Return the [X, Y] coordinate for the center point of the cell that contains the specified text.  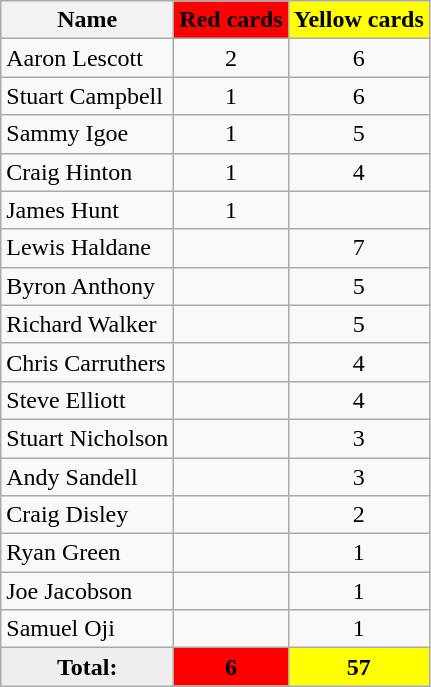
Craig Hinton [88, 172]
Total: [88, 667]
Samuel Oji [88, 629]
Joe Jacobson [88, 591]
Stuart Nicholson [88, 438]
Richard Walker [88, 324]
Sammy Igoe [88, 134]
Red cards [231, 20]
Byron Anthony [88, 286]
Yellow cards [358, 20]
Steve Elliott [88, 400]
James Hunt [88, 210]
7 [358, 248]
Lewis Haldane [88, 248]
Andy Sandell [88, 477]
Aaron Lescott [88, 58]
57 [358, 667]
Craig Disley [88, 515]
Name [88, 20]
Stuart Campbell [88, 96]
Chris Carruthers [88, 362]
Ryan Green [88, 553]
